Pinpoint the cell where the given text exists, returning its (X, Y) midpoint coordinate. 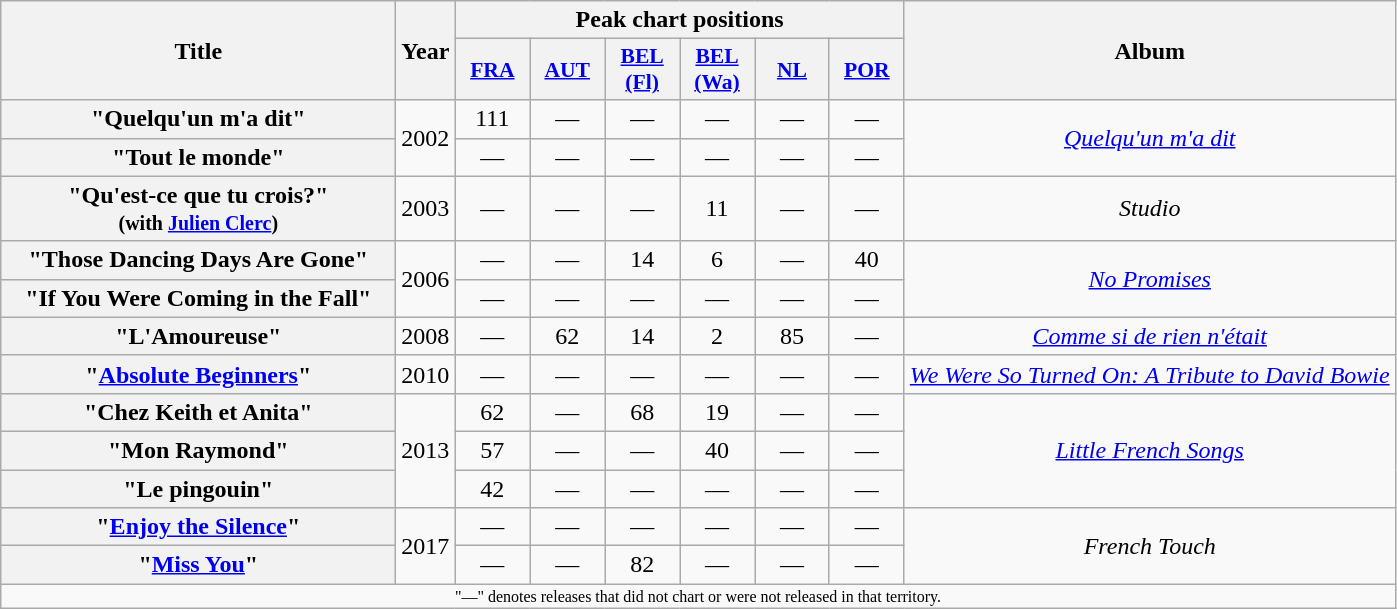
French Touch (1150, 546)
NL (792, 70)
POR (866, 70)
"Le pingouin" (198, 489)
Little French Songs (1150, 450)
2008 (426, 336)
68 (642, 412)
Year (426, 50)
2013 (426, 450)
Peak chart positions (680, 20)
"—" denotes releases that did not chart or were not released in that territory. (698, 596)
Quelqu'un m'a dit (1150, 138)
BEL (Fl) (642, 70)
2010 (426, 374)
42 (492, 489)
Comme si de rien n'était (1150, 336)
Title (198, 50)
"Those Dancing Days Are Gone" (198, 260)
AUT (568, 70)
FRA (492, 70)
57 (492, 450)
Studio (1150, 208)
11 (718, 208)
No Promises (1150, 279)
"Quelqu'un m'a dit" (198, 119)
We Were So Turned On: A Tribute to David Bowie (1150, 374)
2006 (426, 279)
2017 (426, 546)
2003 (426, 208)
"L'Amoureuse" (198, 336)
"If You Were Coming in the Fall" (198, 298)
"Qu'est-ce que tu crois?"(with Julien Clerc) (198, 208)
85 (792, 336)
Album (1150, 50)
82 (642, 565)
19 (718, 412)
"Miss You" (198, 565)
111 (492, 119)
2 (718, 336)
"Absolute Beginners" (198, 374)
"Tout le monde" (198, 157)
2002 (426, 138)
"Chez Keith et Anita" (198, 412)
"Mon Raymond" (198, 450)
6 (718, 260)
"Enjoy the Silence" (198, 527)
BEL (Wa) (718, 70)
